Return the (x, y) coordinate for the center point of the cell that contains the specified text.  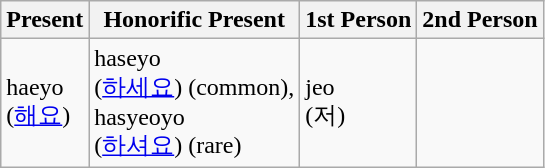
2nd Person (480, 20)
Honorific Present (194, 20)
haeyo(해요) (45, 103)
1st Person (358, 20)
haseyo(하세요) (common),hasyeoyo(하셔요) (rare) (194, 103)
Present (45, 20)
jeo(저) (358, 103)
